Return the [X, Y] coordinate for the center point of the cell that contains the specified text.  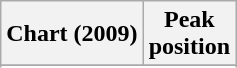
Peakposition [189, 34]
Chart (2009) [72, 34]
